From the cell containing the given text, extract its center point as (X, Y) coordinate. 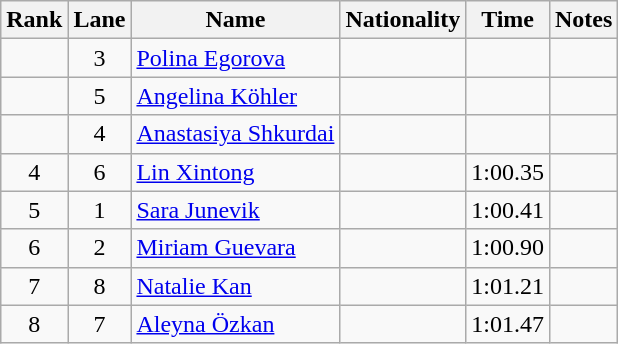
Lin Xintong (236, 172)
2 (100, 248)
Notes (583, 20)
Sara Junevik (236, 210)
1:01.47 (508, 324)
3 (100, 58)
Anastasiya Shkurdai (236, 134)
1:00.41 (508, 210)
Time (508, 20)
1:01.21 (508, 286)
Nationality (403, 20)
Natalie Kan (236, 286)
Rank (34, 20)
Aleyna Özkan (236, 324)
1:00.90 (508, 248)
Name (236, 20)
Lane (100, 20)
Angelina Köhler (236, 96)
1:00.35 (508, 172)
Polina Egorova (236, 58)
1 (100, 210)
Miriam Guevara (236, 248)
